Scan for the cell matching the given text and deliver its [x, y] coordinate at center. 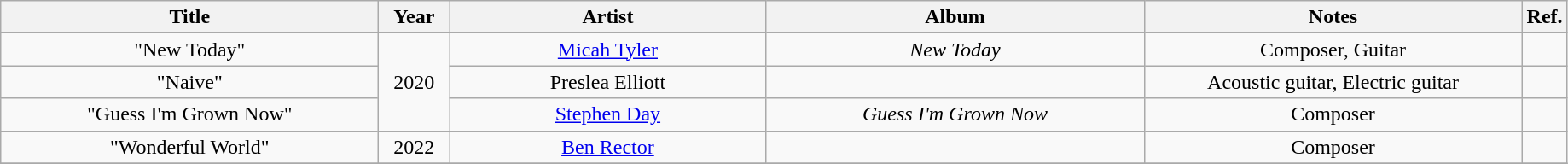
New Today [955, 50]
Notes [1333, 17]
"Naive" [189, 82]
Composer, Guitar [1333, 50]
"New Today" [189, 50]
2020 [415, 82]
Stephen Day [607, 114]
Micah Tyler [607, 50]
Ben Rector [607, 147]
Ref. [1544, 17]
Album [955, 17]
Preslea Elliott [607, 82]
Artist [607, 17]
Acoustic guitar, Electric guitar [1333, 82]
"Wonderful World" [189, 147]
Year [415, 17]
Title [189, 17]
Guess I'm Grown Now [955, 114]
"Guess I'm Grown Now" [189, 114]
2022 [415, 147]
